From the cell containing the given text, extract its center point as (x, y) coordinate. 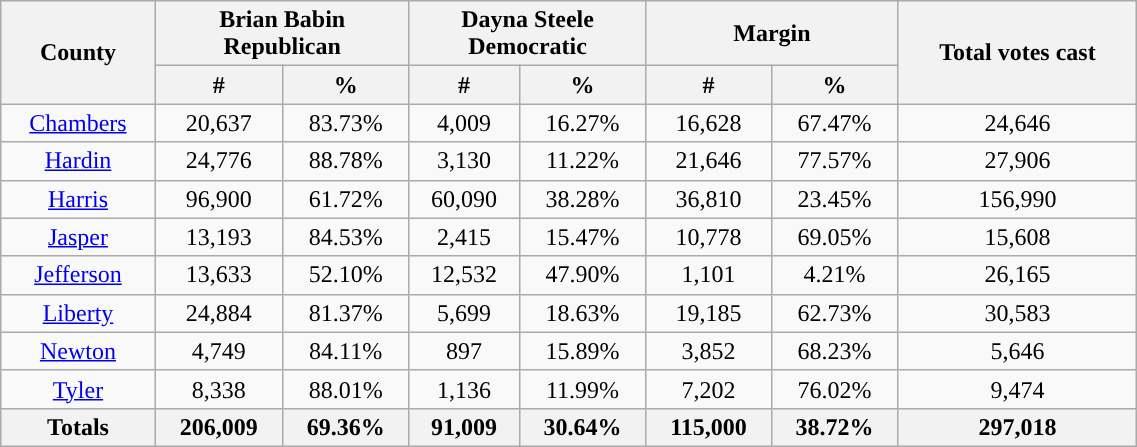
21,646 (708, 161)
12,532 (464, 275)
3,852 (708, 351)
13,193 (218, 237)
60,090 (464, 199)
897 (464, 351)
88.01% (346, 389)
68.23% (834, 351)
38.28% (582, 199)
88.78% (346, 161)
9,474 (1018, 389)
91,009 (464, 427)
16,628 (708, 123)
115,000 (708, 427)
67.47% (834, 123)
16.27% (582, 123)
2,415 (464, 237)
61.72% (346, 199)
Dayna SteeleDemocratic (528, 34)
10,778 (708, 237)
Newton (78, 351)
4,009 (464, 123)
Total votes cast (1018, 52)
77.57% (834, 161)
156,990 (1018, 199)
1,101 (708, 275)
83.73% (346, 123)
81.37% (346, 313)
206,009 (218, 427)
Jefferson (78, 275)
1,136 (464, 389)
Chambers (78, 123)
52.10% (346, 275)
Jasper (78, 237)
84.11% (346, 351)
11.99% (582, 389)
27,906 (1018, 161)
19,185 (708, 313)
23.45% (834, 199)
24,646 (1018, 123)
297,018 (1018, 427)
County (78, 52)
30,583 (1018, 313)
Tyler (78, 389)
Totals (78, 427)
15.47% (582, 237)
69.05% (834, 237)
26,165 (1018, 275)
11.22% (582, 161)
13,633 (218, 275)
8,338 (218, 389)
5,699 (464, 313)
30.64% (582, 427)
Hardin (78, 161)
69.36% (346, 427)
Margin (772, 34)
Liberty (78, 313)
20,637 (218, 123)
47.90% (582, 275)
24,884 (218, 313)
Harris (78, 199)
84.53% (346, 237)
4.21% (834, 275)
15,608 (1018, 237)
15.89% (582, 351)
3,130 (464, 161)
76.02% (834, 389)
36,810 (708, 199)
7,202 (708, 389)
Brian BabinRepublican (282, 34)
96,900 (218, 199)
24,776 (218, 161)
38.72% (834, 427)
5,646 (1018, 351)
4,749 (218, 351)
62.73% (834, 313)
18.63% (582, 313)
